Capture the cell that displays the provided text and extract its [x, y] central coordinate. 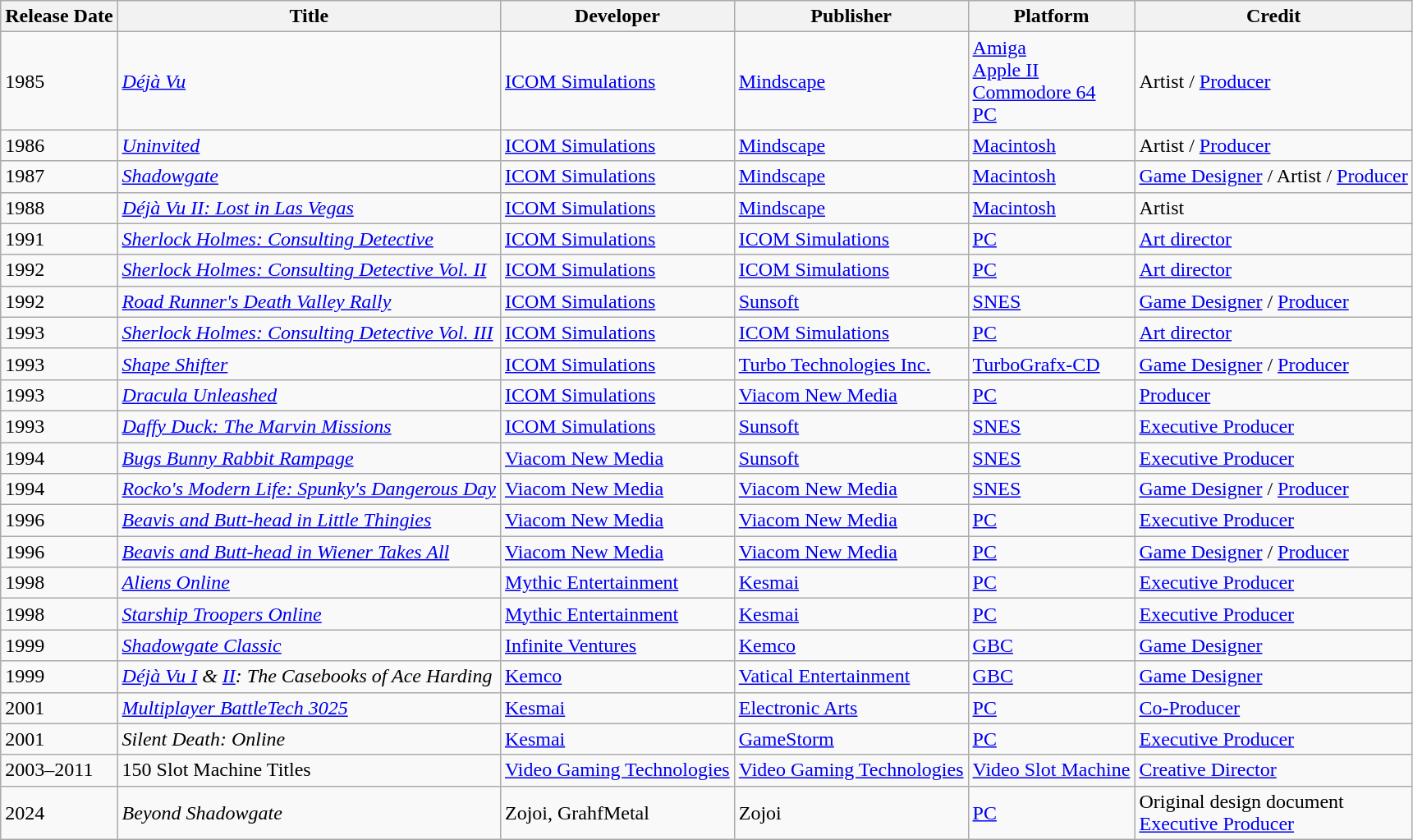
Silent Death: Online [309, 739]
2003–2011 [59, 770]
Video Slot Machine [1051, 770]
Developer [617, 16]
Credit [1273, 16]
Beyond Shadowgate [309, 813]
Sherlock Holmes: Consulting Detective [309, 239]
Release Date [59, 16]
Rocko's Modern Life: Spunky's Dangerous Day [309, 489]
Sherlock Holmes: Consulting Detective Vol. II [309, 270]
Co-Producer [1273, 708]
TurboGrafx-CD [1051, 364]
Title [309, 16]
1987 [59, 177]
Original design documentExecutive Producer [1273, 813]
Shadowgate Classic [309, 645]
Beavis and Butt-head in Wiener Takes All [309, 552]
1988 [59, 208]
Sherlock Holmes: Consulting Detective Vol. III [309, 333]
Platform [1051, 16]
Road Runner's Death Valley Rally [309, 301]
Déjà Vu I & II: The Casebooks of Ace Harding [309, 677]
Creative Director [1273, 770]
Artist [1273, 208]
Bugs Bunny Rabbit Rampage [309, 457]
1985 [59, 80]
Starship Troopers Online [309, 614]
Zojoi, GrahfMetal [617, 813]
1991 [59, 239]
Déjà Vu [309, 80]
Daffy Duck: The Marvin Missions [309, 426]
Shadowgate [309, 177]
Dracula Unleashed [309, 395]
Infinite Ventures [617, 645]
Uninvited [309, 145]
1986 [59, 145]
Aliens Online [309, 583]
Publisher [851, 16]
Vatical Entertainment [851, 677]
Producer [1273, 395]
Electronic Arts [851, 708]
Turbo Technologies Inc. [851, 364]
150 Slot Machine Titles [309, 770]
Zojoi [851, 813]
Multiplayer BattleTech 3025 [309, 708]
2024 [59, 813]
Beavis and Butt-head in Little Thingies [309, 521]
GameStorm [851, 739]
Déjà Vu II: Lost in Las Vegas [309, 208]
AmigaApple IICommodore 64PC [1051, 80]
Shape Shifter [309, 364]
Game Designer / Artist / Producer [1273, 177]
